Pinpoint the cell where the given text exists, returning its (x, y) midpoint coordinate. 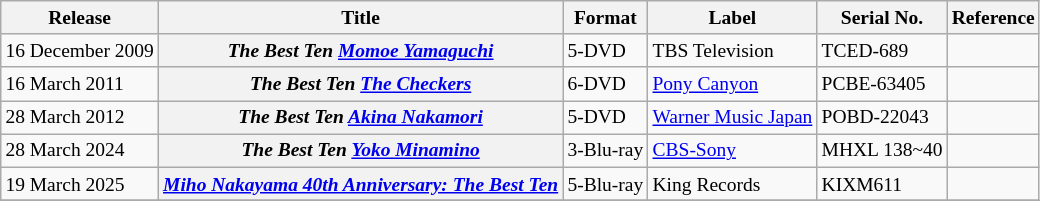
6-DVD (606, 84)
TBS Television (732, 50)
King Records (732, 184)
16 December 2009 (80, 50)
The Best Ten Momoe Yamaguchi (360, 50)
3-Blu-ray (606, 150)
PCBE-63405 (882, 84)
Pony Canyon (732, 84)
CBS-Sony (732, 150)
5-Blu-ray (606, 184)
28 March 2024 (80, 150)
The Best Ten Akina Nakamori (360, 118)
TCED-689 (882, 50)
Warner Music Japan (732, 118)
16 March 2011 (80, 84)
The Best Ten Yoko Minamino (360, 150)
19 March 2025 (80, 184)
Label (732, 18)
Title (360, 18)
Release (80, 18)
MHXL 138~40 (882, 150)
Format (606, 18)
28 March 2012 (80, 118)
Reference (993, 18)
The Best Ten The Checkers (360, 84)
KIXM611 (882, 184)
Serial No. (882, 18)
Miho Nakayama 40th Anniversary: The Best Ten (360, 184)
POBD-22043 (882, 118)
